Identify which cell holds the provided text, then report its (x, y) central coordinate. 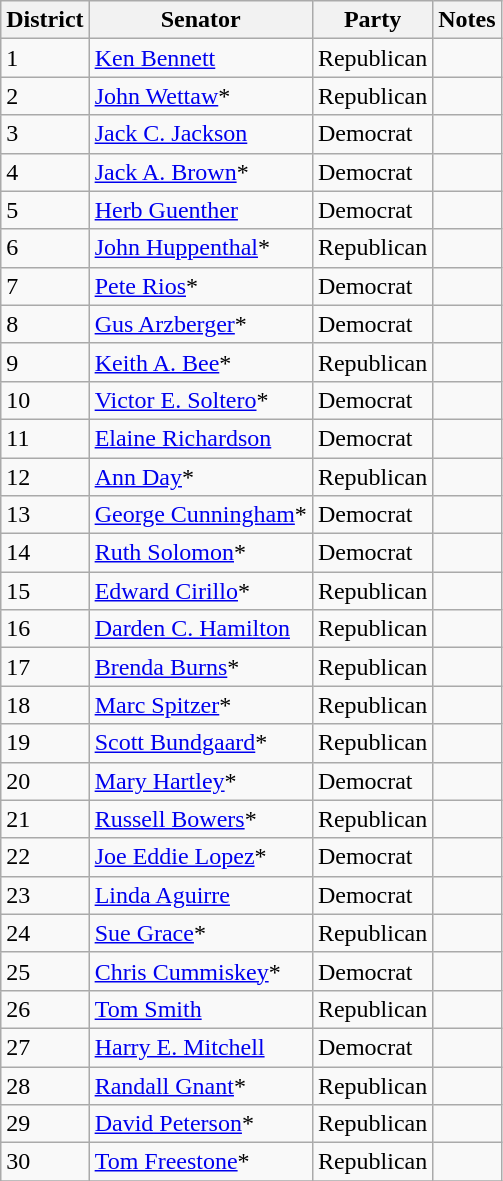
Ann Day* (200, 477)
4 (45, 172)
17 (45, 667)
Party (372, 20)
Harry E. Mitchell (200, 1047)
10 (45, 400)
5 (45, 210)
Keith A. Bee* (200, 362)
Sue Grace* (200, 933)
Scott Bundgaard* (200, 743)
Ken Bennett (200, 58)
Gus Arzberger* (200, 324)
Notes (467, 20)
7 (45, 286)
16 (45, 629)
Brenda Burns* (200, 667)
9 (45, 362)
Victor E. Soltero* (200, 400)
Chris Cummiskey* (200, 971)
3 (45, 134)
1 (45, 58)
Ruth Solomon* (200, 553)
27 (45, 1047)
Tom Freestone* (200, 1162)
20 (45, 781)
15 (45, 591)
25 (45, 971)
Mary Hartley* (200, 781)
24 (45, 933)
John Huppenthal* (200, 248)
21 (45, 819)
18 (45, 705)
23 (45, 895)
8 (45, 324)
Joe Eddie Lopez* (200, 857)
Linda Aguirre (200, 895)
Randall Gnant* (200, 1085)
14 (45, 553)
13 (45, 515)
Russell Bowers* (200, 819)
Elaine Richardson (200, 438)
Pete Rios* (200, 286)
David Peterson* (200, 1124)
22 (45, 857)
Senator (200, 20)
John Wettaw* (200, 96)
District (45, 20)
26 (45, 1009)
28 (45, 1085)
Jack A. Brown* (200, 172)
Tom Smith (200, 1009)
Herb Guenther (200, 210)
30 (45, 1162)
29 (45, 1124)
Darden C. Hamilton (200, 629)
12 (45, 477)
6 (45, 248)
George Cunningham* (200, 515)
Edward Cirillo* (200, 591)
2 (45, 96)
Jack C. Jackson (200, 134)
19 (45, 743)
Marc Spitzer* (200, 705)
11 (45, 438)
